Find where the given text appears and provide that cell's center as (x, y) coordinate. 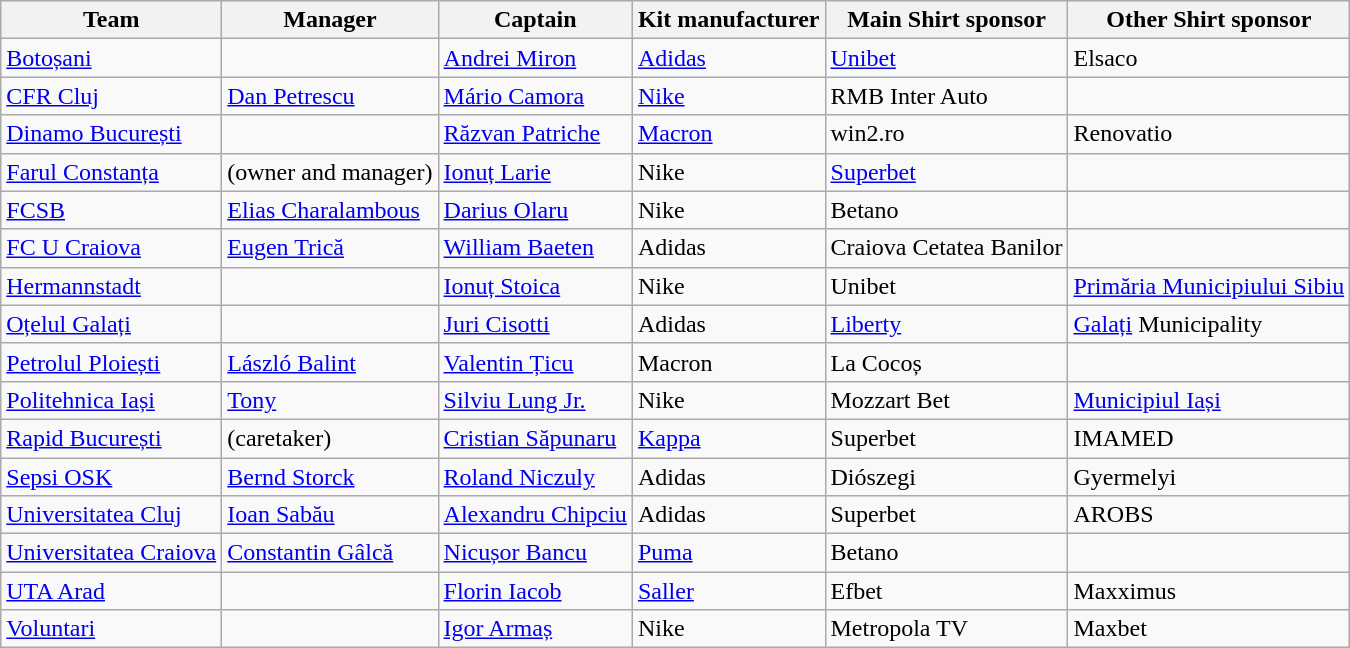
Mozzart Bet (946, 400)
(owner and manager) (330, 172)
RMB Inter Auto (946, 96)
Galați Municipality (1209, 324)
Universitatea Craiova (112, 553)
Sepsi OSK (112, 477)
Eugen Trică (330, 248)
win2.ro (946, 134)
Main Shirt sponsor (946, 20)
Kappa (728, 438)
Igor Armaș (535, 629)
Roland Niczuly (535, 477)
La Cocoș (946, 362)
FCSB (112, 210)
Dan Petrescu (330, 96)
Liberty (946, 324)
Primăria Municipiului Sibiu (1209, 286)
Ionuț Stoica (535, 286)
Hermannstadt (112, 286)
Răzvan Patriche (535, 134)
László Balint (330, 362)
Kit manufacturer (728, 20)
IMAMED (1209, 438)
Florin Iacob (535, 591)
Andrei Miron (535, 58)
Manager (330, 20)
Juri Cisotti (535, 324)
Puma (728, 553)
Saller (728, 591)
Elsaco (1209, 58)
Voluntari (112, 629)
William Baeten (535, 248)
Valentin Țicu (535, 362)
Cristian Săpunaru (535, 438)
Oțelul Galați (112, 324)
Farul Constanța (112, 172)
Petrolul Ploiești (112, 362)
UTA Arad (112, 591)
Maxbet (1209, 629)
Tony (330, 400)
Craiova Cetatea Banilor (946, 248)
Darius Olaru (535, 210)
Captain (535, 20)
Other Shirt sponsor (1209, 20)
Renovatio (1209, 134)
Botoșani (112, 58)
Diószegi (946, 477)
Municipiul Iași (1209, 400)
Dinamo București (112, 134)
Nicușor Bancu (535, 553)
Alexandru Chipciu (535, 515)
Maxximus (1209, 591)
Constantin Gâlcă (330, 553)
Efbet (946, 591)
Politehnica Iași (112, 400)
Gyermelyi (1209, 477)
Ionuț Larie (535, 172)
FC U Craiova (112, 248)
(caretaker) (330, 438)
Universitatea Cluj (112, 515)
Ioan Sabău (330, 515)
CFR Cluj (112, 96)
Team (112, 20)
Bernd Storck (330, 477)
Mário Camora (535, 96)
Metropola TV (946, 629)
Elias Charalambous (330, 210)
Silviu Lung Jr. (535, 400)
Rapid București (112, 438)
AROBS (1209, 515)
